Identify which cell holds the provided text, then report its [x, y] central coordinate. 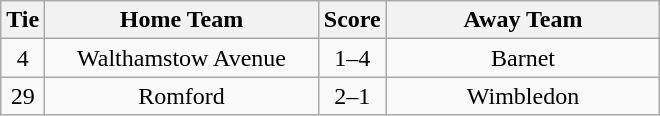
Walthamstow Avenue [182, 58]
4 [23, 58]
Away Team [523, 20]
Home Team [182, 20]
1–4 [352, 58]
Score [352, 20]
29 [23, 96]
Barnet [523, 58]
Romford [182, 96]
Tie [23, 20]
Wimbledon [523, 96]
2–1 [352, 96]
